Return [X, Y] of the center of cell containing provided text 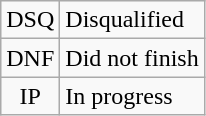
IP [30, 96]
Did not finish [132, 58]
In progress [132, 96]
DSQ [30, 20]
Disqualified [132, 20]
DNF [30, 58]
